Identify which cell holds the provided text, then report its (X, Y) central coordinate. 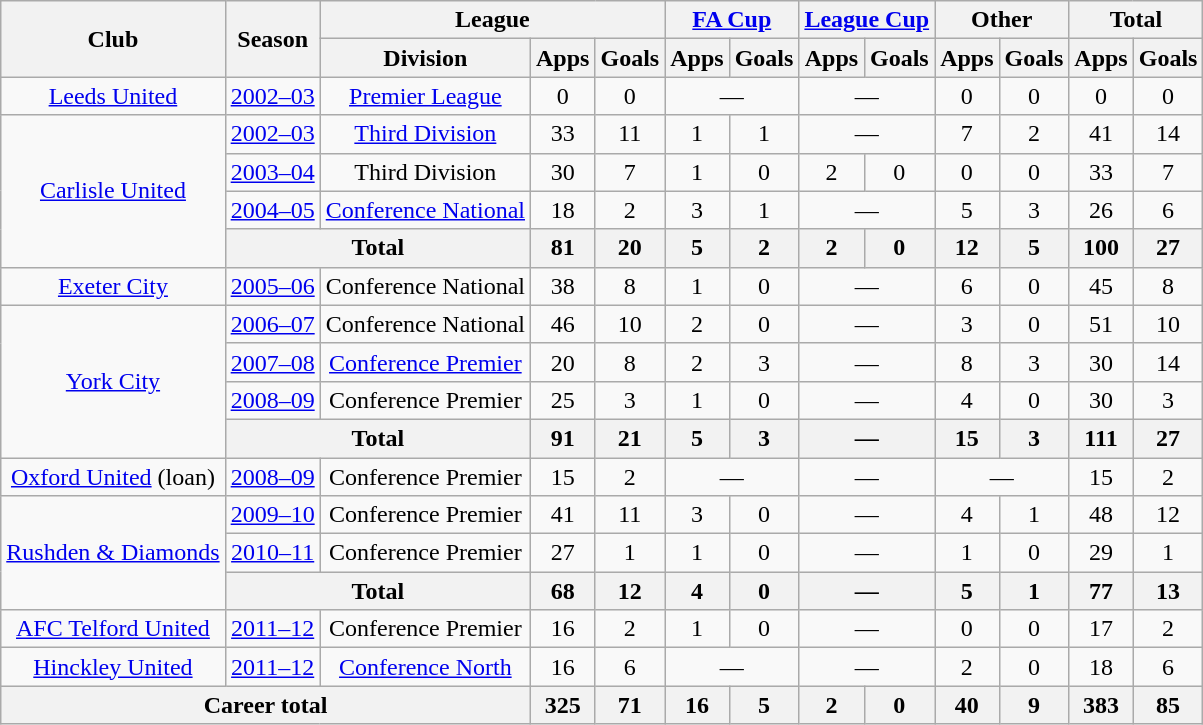
Premier League (425, 96)
100 (1101, 248)
9 (1034, 705)
2005–06 (272, 286)
40 (967, 705)
25 (563, 400)
45 (1101, 286)
Rushden & Diamonds (113, 553)
71 (630, 705)
46 (563, 324)
48 (1101, 515)
2009–10 (272, 515)
Conference North (425, 667)
Exeter City (113, 286)
League (492, 20)
Other (1002, 20)
Season (272, 39)
68 (563, 591)
Hinckley United (113, 667)
Leeds United (113, 96)
Oxford United (loan) (113, 477)
13 (1168, 591)
17 (1101, 629)
29 (1101, 553)
2007–08 (272, 362)
2004–05 (272, 210)
38 (563, 286)
2010–11 (272, 553)
AFC Telford United (113, 629)
26 (1101, 210)
Division (425, 58)
2006–07 (272, 324)
21 (630, 438)
77 (1101, 591)
Club (113, 39)
111 (1101, 438)
85 (1168, 705)
League Cup (867, 20)
FA Cup (732, 20)
383 (1101, 705)
91 (563, 438)
York City (113, 381)
51 (1101, 324)
Career total (266, 705)
Carlisle United (113, 191)
325 (563, 705)
2003–04 (272, 172)
81 (563, 248)
